Pinpoint the cell where the given text exists, returning its (x, y) midpoint coordinate. 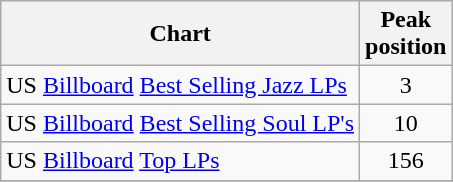
US Billboard Top LPs (180, 161)
US Billboard Best Selling Jazz LPs (180, 85)
3 (406, 85)
US Billboard Best Selling Soul LP's (180, 123)
156 (406, 161)
Chart (180, 34)
Peakposition (406, 34)
10 (406, 123)
